Extract the [x, y] coordinate from the center of the cell holding the provided text.  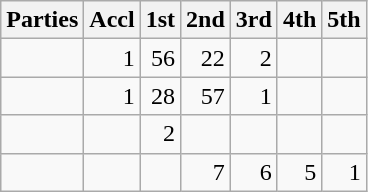
2nd [206, 20]
56 [160, 58]
5th [344, 20]
22 [206, 58]
7 [206, 172]
3rd [254, 20]
28 [160, 96]
Accl [112, 20]
57 [206, 96]
5 [299, 172]
6 [254, 172]
Parties [42, 20]
1st [160, 20]
4th [299, 20]
